For the text-containing cell, return its midpoint in [x, y] coordinate format. 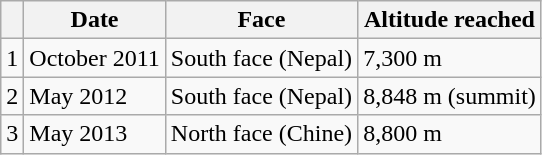
8,848 m (summit) [450, 96]
North face (Chine) [261, 134]
May 2013 [94, 134]
October 2011 [94, 58]
2 [12, 96]
Face [261, 20]
May 2012 [94, 96]
8,800 m [450, 134]
Altitude reached [450, 20]
3 [12, 134]
7,300 m [450, 58]
1 [12, 58]
Date [94, 20]
